Extract the [x, y] coordinate from the center of the cell holding the provided text.  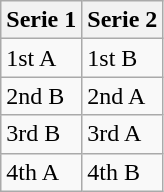
4th B [122, 172]
Serie 1 [42, 20]
1st B [122, 58]
1st A [42, 58]
3rd A [122, 134]
2nd A [122, 96]
4th A [42, 172]
2nd B [42, 96]
3rd B [42, 134]
Serie 2 [122, 20]
